Determine the (x, y) coordinate at the center of the cell enclosing the given text.  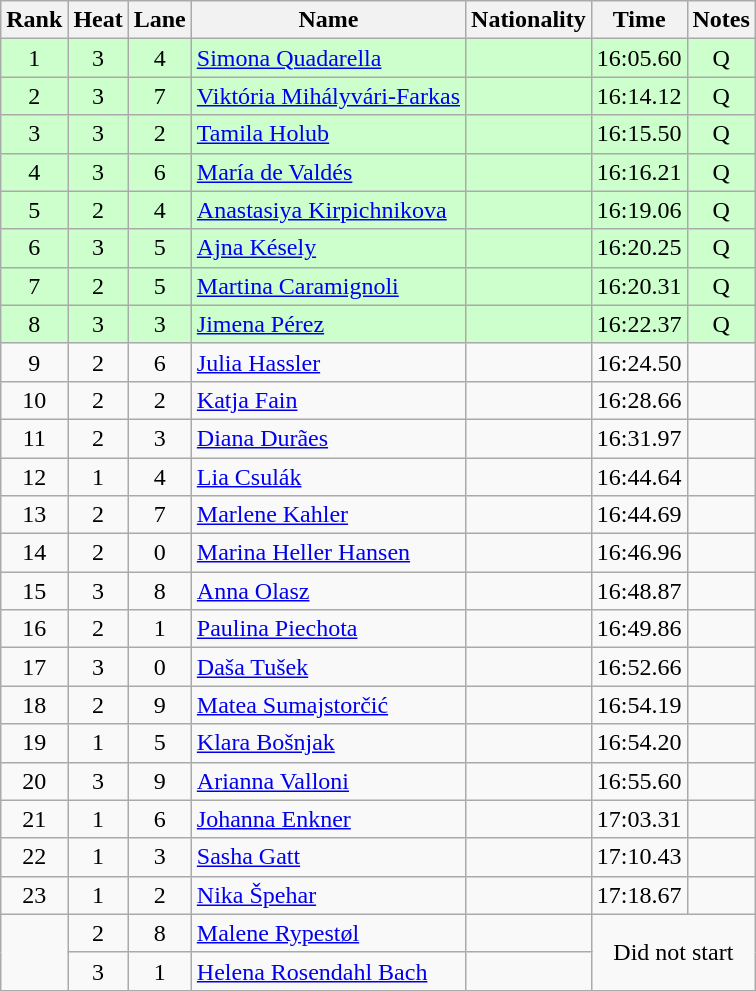
13 (34, 515)
Martina Caramignoli (328, 286)
16:24.50 (639, 362)
Marlene Kahler (328, 515)
16:44.69 (639, 515)
20 (34, 781)
Nationality (529, 20)
Simona Quadarella (328, 58)
16:54.20 (639, 743)
11 (34, 438)
16:31.97 (639, 438)
Matea Sumajstorčić (328, 705)
12 (34, 477)
Daša Tušek (328, 667)
18 (34, 705)
16:52.66 (639, 667)
16:48.87 (639, 591)
23 (34, 895)
Paulina Piechota (328, 629)
Johanna Enkner (328, 819)
Viktória Mihályvári-Farkas (328, 96)
Jimena Pérez (328, 324)
17:03.31 (639, 819)
22 (34, 857)
16:20.31 (639, 286)
17:18.67 (639, 895)
Anastasiya Kirpichnikova (328, 210)
17:10.43 (639, 857)
16 (34, 629)
Ajna Késely (328, 248)
Notes (721, 20)
Lia Csulák (328, 477)
Nika Špehar (328, 895)
16:16.21 (639, 172)
14 (34, 553)
Sasha Gatt (328, 857)
Julia Hassler (328, 362)
16:46.96 (639, 553)
Diana Durães (328, 438)
Katja Fain (328, 400)
10 (34, 400)
16:44.64 (639, 477)
Tamila Holub (328, 134)
16:15.50 (639, 134)
16:14.12 (639, 96)
Marina Heller Hansen (328, 553)
16:20.25 (639, 248)
Anna Olasz (328, 591)
16:19.06 (639, 210)
Klara Bošnjak (328, 743)
Helena Rosendahl Bach (328, 971)
María de Valdés (328, 172)
Rank (34, 20)
Time (639, 20)
15 (34, 591)
16:54.19 (639, 705)
17 (34, 667)
16:49.86 (639, 629)
Did not start (673, 952)
19 (34, 743)
16:22.37 (639, 324)
16:28.66 (639, 400)
Name (328, 20)
Lane (160, 20)
16:55.60 (639, 781)
16:05.60 (639, 58)
Malene Rypestøl (328, 933)
Arianna Valloni (328, 781)
21 (34, 819)
Heat (98, 20)
